Scan for the cell matching the given text and deliver its (X, Y) coordinate at center. 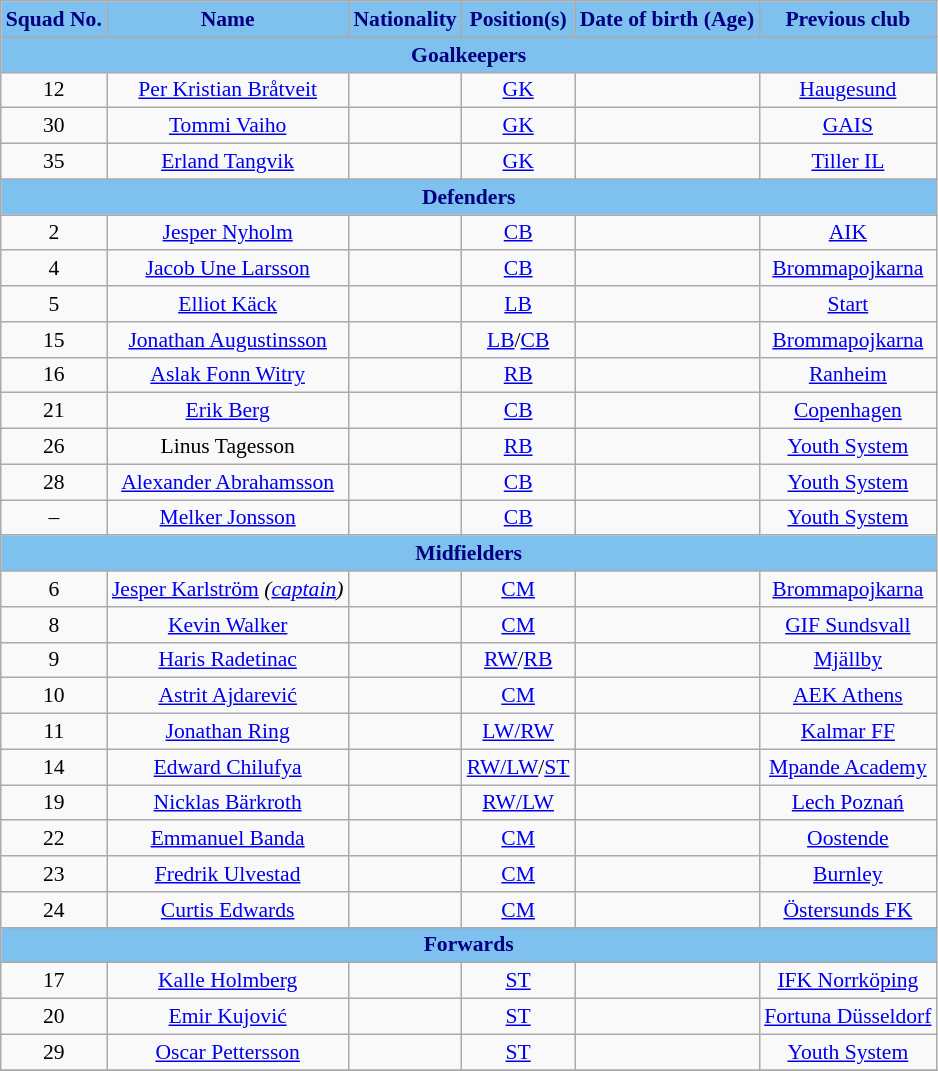
Lech Poznań (848, 803)
AEK Athens (848, 696)
Jonathan Ring (228, 732)
Haugesund (848, 90)
Forwards (469, 945)
Melker Jonsson (228, 518)
Jonathan Augustinsson (228, 340)
Fortuna Düsseldorf (848, 1017)
Jesper Karlström (captain) (228, 589)
Ranheim (848, 375)
Nicklas Bärkroth (228, 803)
Erland Tangvik (228, 162)
Burnley (848, 874)
14 (54, 767)
Start (848, 304)
9 (54, 660)
Tommi Vaiho (228, 126)
Copenhagen (848, 411)
Previous club (848, 19)
Emir Kujović (228, 1017)
28 (54, 482)
Oscar Pettersson (228, 1052)
Jesper Nyholm (228, 233)
6 (54, 589)
Jacob Une Larsson (228, 269)
Elliot Käck (228, 304)
Fredrik Ulvestad (228, 874)
Date of birth (Age) (668, 19)
Östersunds FK (848, 910)
Kalle Holmberg (228, 981)
Aslak Fonn Witry (228, 375)
Position(s) (518, 19)
17 (54, 981)
Nationality (404, 19)
RW/LW (518, 803)
Squad No. (54, 19)
AIK (848, 233)
24 (54, 910)
29 (54, 1052)
RW/LW/ST (518, 767)
Linus Tagesson (228, 447)
RW/RB (518, 660)
Edward Chilufya (228, 767)
Emmanuel Banda (228, 839)
Haris Radetinac (228, 660)
20 (54, 1017)
GAIS (848, 126)
Midfielders (469, 554)
Astrit Ajdarević (228, 696)
Tiller IL (848, 162)
5 (54, 304)
Kalmar FF (848, 732)
IFK Norrköping (848, 981)
Oostende (848, 839)
10 (54, 696)
Alexander Abrahamsson (228, 482)
15 (54, 340)
GIF Sundsvall (848, 625)
8 (54, 625)
Curtis Edwards (228, 910)
LB (518, 304)
4 (54, 269)
22 (54, 839)
23 (54, 874)
LB/CB (518, 340)
30 (54, 126)
Name (228, 19)
Goalkeepers (469, 55)
Kevin Walker (228, 625)
Mpande Academy (848, 767)
11 (54, 732)
LW/RW (518, 732)
12 (54, 90)
Mjällby (848, 660)
– (54, 518)
26 (54, 447)
2 (54, 233)
Per Kristian Bråtveit (228, 90)
35 (54, 162)
Defenders (469, 197)
Erik Berg (228, 411)
21 (54, 411)
16 (54, 375)
19 (54, 803)
